Extract the (x, y) coordinate from the center of the cell holding the provided text.  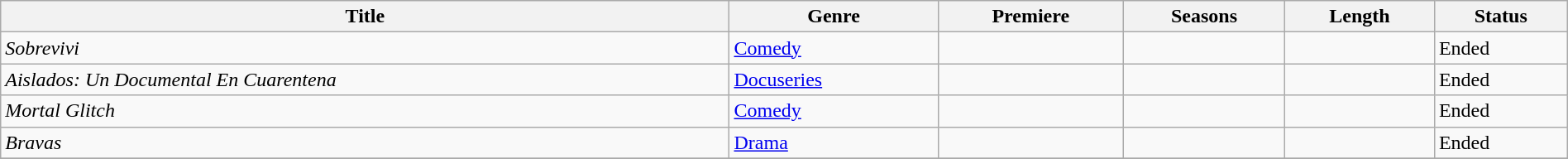
Length (1360, 17)
Premiere (1030, 17)
Bravas (366, 142)
Status (1500, 17)
Mortal Glitch (366, 111)
Genre (834, 17)
Seasons (1204, 17)
Drama (834, 142)
Aislados: Un Documental En Cuarentena (366, 79)
Docuseries (834, 79)
Title (366, 17)
Sobrevivi (366, 48)
